For the text-containing cell, return its midpoint in [X, Y] coordinate format. 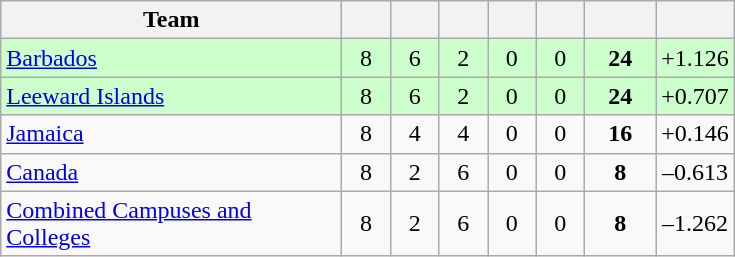
–1.262 [696, 224]
Team [172, 20]
+1.126 [696, 58]
+0.707 [696, 96]
Leeward Islands [172, 96]
Barbados [172, 58]
–0.613 [696, 172]
16 [620, 134]
Combined Campuses and Colleges [172, 224]
+0.146 [696, 134]
Jamaica [172, 134]
Canada [172, 172]
